Scan for the cell matching the given text and deliver its [x, y] coordinate at center. 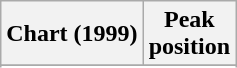
Peak position [189, 34]
Chart (1999) [72, 34]
